Return the (X, Y) coordinate for the center point of the cell that contains the specified text.  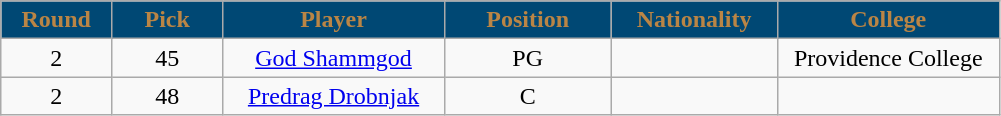
College (888, 20)
God Shammgod (334, 58)
PG (527, 58)
Providence College (888, 58)
Pick (168, 20)
Position (527, 20)
Player (334, 20)
Predrag Drobnjak (334, 96)
Round (56, 20)
45 (168, 58)
Nationality (694, 20)
48 (168, 96)
C (527, 96)
